For the text-containing cell, return its midpoint in (X, Y) coordinate format. 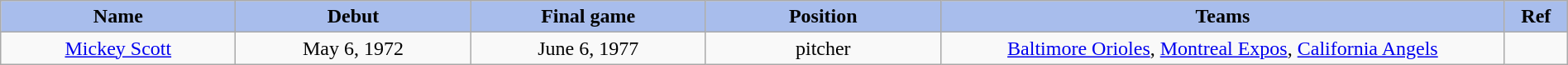
Debut (353, 17)
Position (823, 17)
Final game (588, 17)
pitcher (823, 48)
Ref (1536, 17)
Mickey Scott (118, 48)
June 6, 1977 (588, 48)
May 6, 1972 (353, 48)
Name (118, 17)
Teams (1222, 17)
Baltimore Orioles, Montreal Expos, California Angels (1222, 48)
